Output the [X, Y] coordinate of the center of the cell containing the given text.  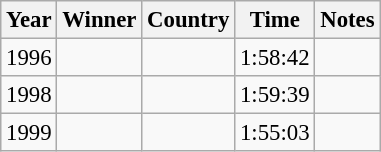
Winner [100, 20]
1998 [29, 95]
1:55:03 [275, 133]
1:58:42 [275, 58]
1999 [29, 133]
1:59:39 [275, 95]
1996 [29, 58]
Year [29, 20]
Country [188, 20]
Time [275, 20]
Notes [348, 20]
